Pinpoint the cell where the given text exists, returning its [X, Y] midpoint coordinate. 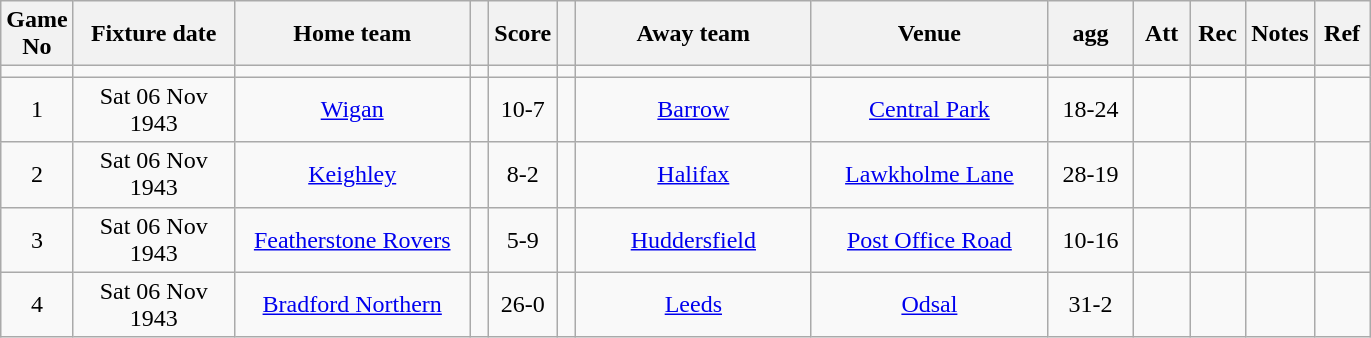
Rec [1218, 34]
Att [1162, 34]
4 [37, 304]
Lawkholme Lane [929, 174]
8-2 [523, 174]
10-7 [523, 110]
Post Office Road [929, 240]
Bradford Northern [352, 304]
Huddersfield [693, 240]
Wigan [352, 110]
Keighley [352, 174]
Leeds [693, 304]
Game No [37, 34]
31-2 [1090, 304]
Featherstone Rovers [352, 240]
1 [37, 110]
agg [1090, 34]
3 [37, 240]
Ref [1342, 34]
Odsal [929, 304]
Score [523, 34]
28-19 [1090, 174]
Notes [1280, 34]
Away team [693, 34]
26-0 [523, 304]
5-9 [523, 240]
Fixture date [154, 34]
Barrow [693, 110]
Central Park [929, 110]
2 [37, 174]
Halifax [693, 174]
18-24 [1090, 110]
Home team [352, 34]
Venue [929, 34]
10-16 [1090, 240]
